Capture the cell that displays the provided text and extract its (x, y) central coordinate. 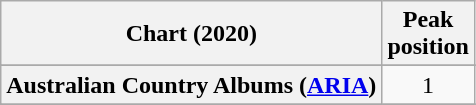
Peakposition (428, 34)
Chart (2020) (192, 34)
1 (428, 85)
Australian Country Albums (ARIA) (192, 85)
